From the cell containing the given text, extract its center point as [x, y] coordinate. 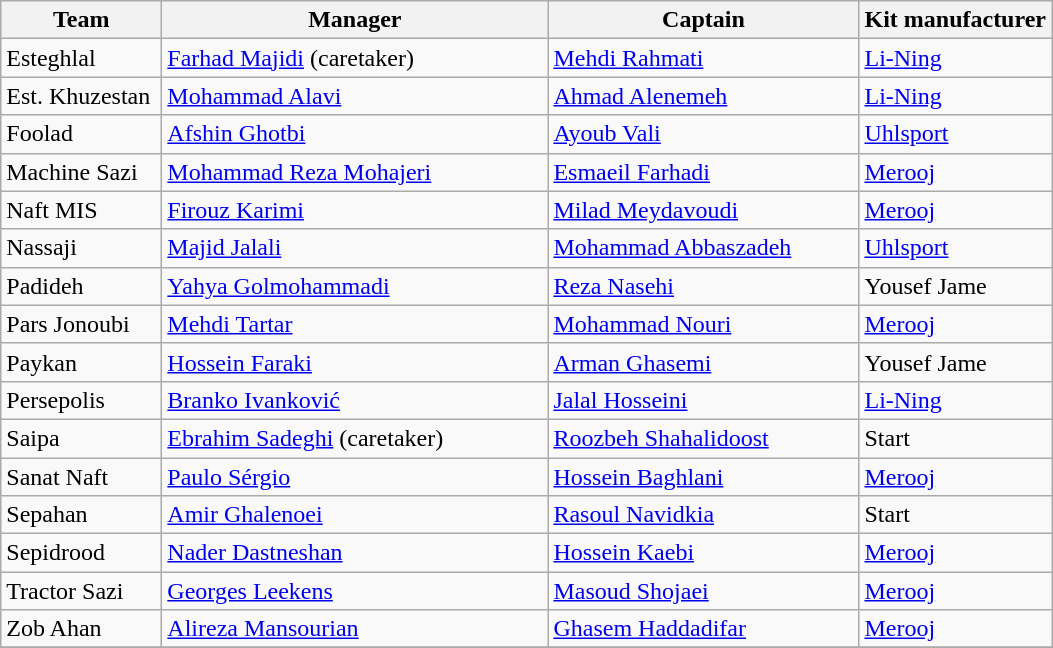
Alireza Mansourian [355, 629]
Mehdi Rahmati [704, 58]
Sepidrood [82, 553]
Paulo Sérgio [355, 477]
Captain [704, 20]
Georges Leekens [355, 591]
Masoud Shojaei [704, 591]
Hossein Faraki [355, 362]
Ayoub Vali [704, 134]
Arman Ghasemi [704, 362]
Amir Ghalenoei [355, 515]
Nader Dastneshan [355, 553]
Ebrahim Sadeghi (caretaker) [355, 438]
Ahmad Alenemeh [704, 96]
Tractor Sazi [82, 591]
Esmaeil Farhadi [704, 172]
Hossein Kaebi [704, 553]
Mohammad Alavi [355, 96]
Afshin Ghotbi [355, 134]
Manager [355, 20]
Firouz Karimi [355, 210]
Paykan [82, 362]
Naft MIS [82, 210]
Mehdi Tartar [355, 324]
Rasoul Navidkia [704, 515]
Milad Meydavoudi [704, 210]
Nassaji [82, 248]
Padideh [82, 286]
Mohammad Nouri [704, 324]
Est. Khuzestan [82, 96]
Persepolis [82, 400]
Esteghlal [82, 58]
Hossein Baghlani [704, 477]
Reza Nasehi [704, 286]
Mohammad Abbaszadeh [704, 248]
Team [82, 20]
Yahya Golmohammadi [355, 286]
Majid Jalali [355, 248]
Machine Sazi [82, 172]
Pars Jonoubi [82, 324]
Sepahan [82, 515]
Roozbeh Shahalidoost [704, 438]
Branko Ivanković [355, 400]
Saipa [82, 438]
Zob Ahan [82, 629]
Kit manufacturer [956, 20]
Jalal Hosseini [704, 400]
Farhad Majidi (caretaker) [355, 58]
Mohammad Reza Mohajeri [355, 172]
Sanat Naft [82, 477]
Ghasem Haddadifar [704, 629]
Foolad [82, 134]
